Scan for the cell matching the given text and deliver its (x, y) coordinate at center. 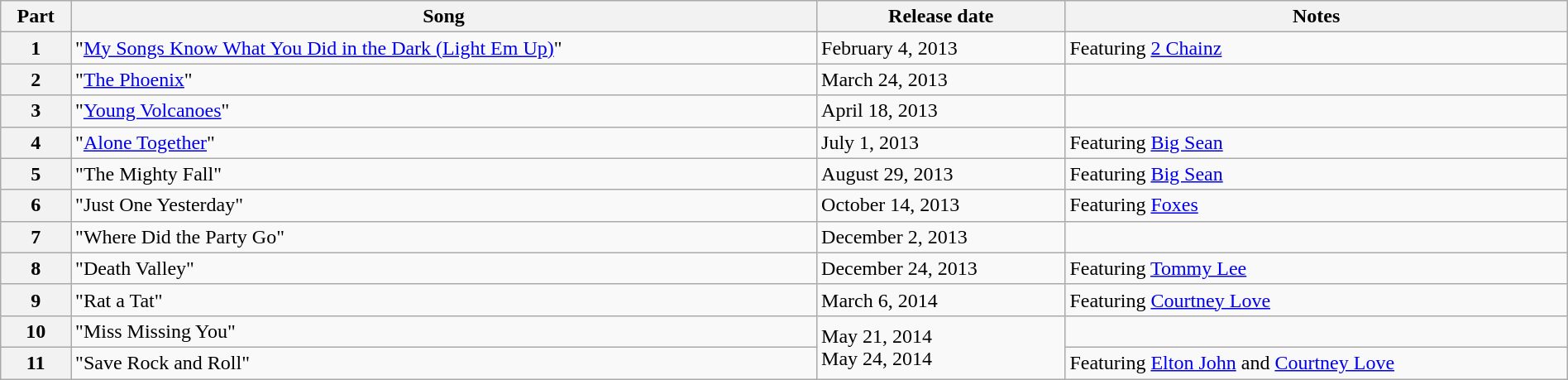
February 4, 2013 (941, 48)
10 (36, 331)
"Death Valley" (444, 268)
5 (36, 174)
Featuring Courtney Love (1317, 300)
October 14, 2013 (941, 205)
"My Songs Know What You Did in the Dark (Light Em Up)" (444, 48)
"Where Did the Party Go" (444, 237)
April 18, 2013 (941, 111)
9 (36, 300)
Featuring Tommy Lee (1317, 268)
7 (36, 237)
August 29, 2013 (941, 174)
Featuring Elton John and Courtney Love (1317, 363)
Part (36, 17)
July 1, 2013 (941, 142)
March 6, 2014 (941, 300)
May 21, 2014 May 24, 2014 (941, 347)
6 (36, 205)
3 (36, 111)
"Miss Missing You" (444, 331)
4 (36, 142)
December 2, 2013 (941, 237)
2 (36, 79)
December 24, 2013 (941, 268)
"The Phoenix" (444, 79)
11 (36, 363)
Release date (941, 17)
"Rat a Tat" (444, 300)
"The Mighty Fall" (444, 174)
"Save Rock and Roll" (444, 363)
Featuring Foxes (1317, 205)
Notes (1317, 17)
"Just One Yesterday" (444, 205)
Featuring 2 Chainz (1317, 48)
"Alone Together" (444, 142)
8 (36, 268)
1 (36, 48)
March 24, 2013 (941, 79)
"Young Volcanoes" (444, 111)
Song (444, 17)
